Provide the (x, y) coordinate of the cell's center where the given text is located.  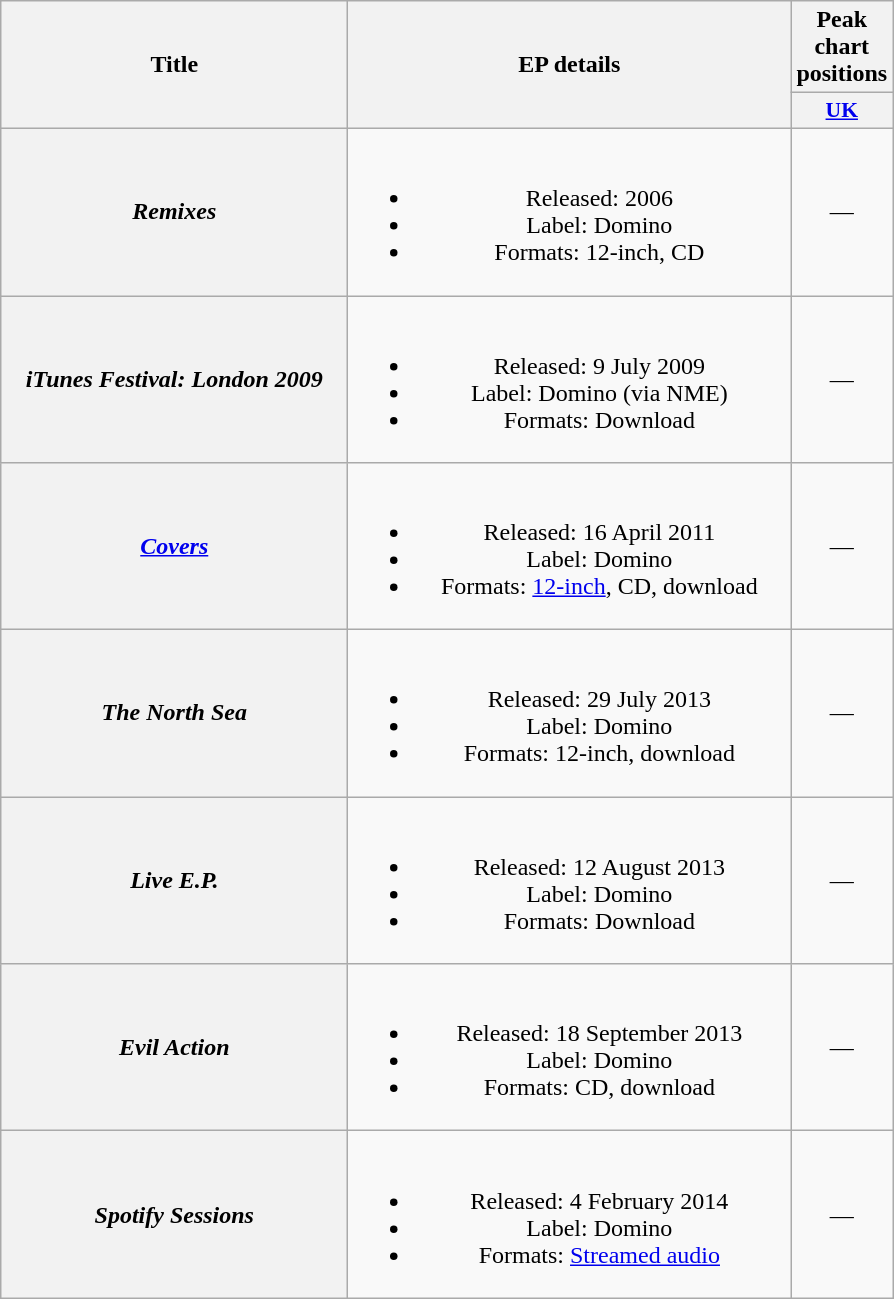
iTunes Festival: London 2009 (174, 380)
UK (842, 111)
Covers (174, 546)
Peak chart positions (842, 47)
Title (174, 65)
Live E.P. (174, 880)
Released: 18 September 2013Label: DominoFormats: CD, download (570, 1048)
Released: 29 July 2013Label: DominoFormats: 12-inch, download (570, 714)
Released: 16 April 2011Label: DominoFormats: 12-inch, CD, download (570, 546)
Released: 9 July 2009Label: Domino (via NME)Formats: Download (570, 380)
Released: 4 February 2014Label: DominoFormats: Streamed audio (570, 1214)
Spotify Sessions (174, 1214)
Remixes (174, 212)
Released: 2006Label: DominoFormats: 12-inch, CD (570, 212)
The North Sea (174, 714)
EP details (570, 65)
Evil Action (174, 1048)
Released: 12 August 2013Label: DominoFormats: Download (570, 880)
